Detect which cell encompasses the target text, then output its (X, Y) center coordinate. 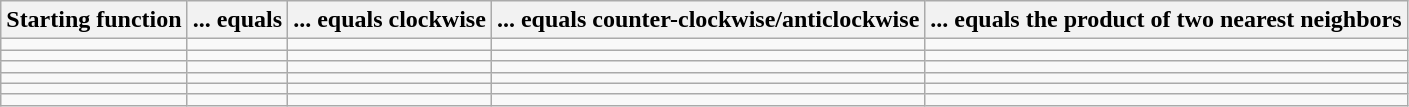
Starting function (94, 20)
... equals clockwise (390, 20)
... equals the product of two nearest neighbors (1166, 20)
... equals (237, 20)
... equals counter-clockwise/anticlockwise (708, 20)
